Search for the cell housing the specified text and yield its [x, y] center coordinate. 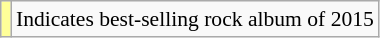
Indicates best-selling rock album of 2015 [195, 19]
